For the text-containing cell, return its midpoint in (x, y) coordinate format. 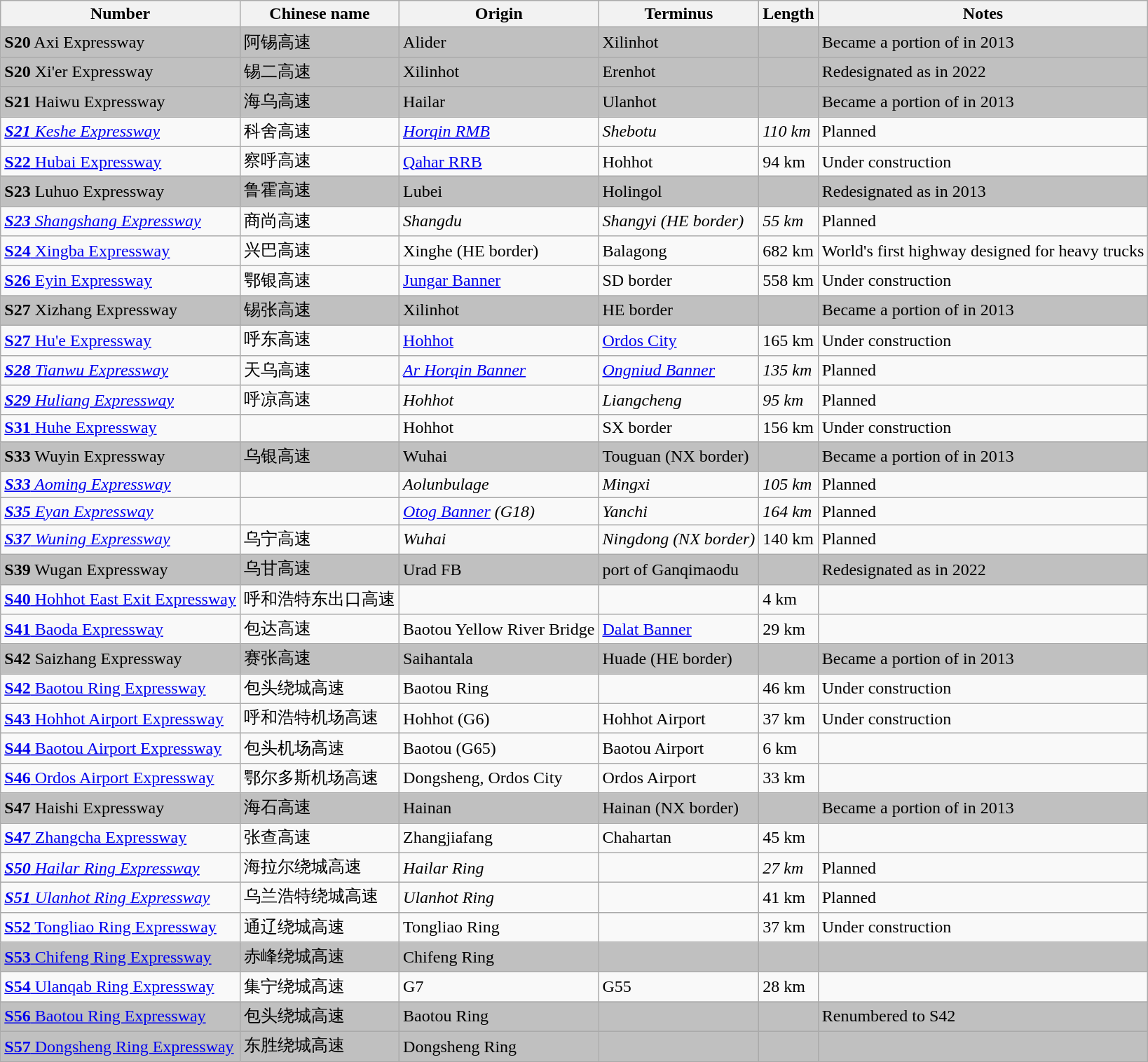
S21 Haiwu Expressway (121, 102)
G7 (499, 986)
鲁霍高速 (320, 192)
Redesignated as in 2013 (983, 192)
Dongsheng, Ordos City (499, 778)
Terminus (678, 14)
S21 Keshe Expressway (121, 132)
Aolunbulage (499, 485)
Chinese name (320, 14)
Mingxi (678, 485)
S37 Wuning Expressway (121, 539)
Baotou (G65) (499, 748)
呼东高速 (320, 340)
Ongniud Banner (678, 370)
集宁绕城高速 (320, 986)
S24 Xingba Expressway (121, 251)
HE border (678, 311)
55 km (788, 221)
110 km (788, 132)
S39 Wugan Expressway (121, 569)
S33 Aoming Expressway (121, 485)
S40 Hohhot East Exit Expressway (121, 600)
Alider (499, 42)
Qahar RRB (499, 161)
S44 Baotou Airport Expressway (121, 748)
Ulanhot (678, 102)
海乌高速 (320, 102)
682 km (788, 251)
兴巴高速 (320, 251)
S53 Chifeng Ring Expressway (121, 957)
张查高速 (320, 838)
135 km (788, 370)
Origin (499, 14)
海石高速 (320, 808)
S20 Axi Expressway (121, 42)
Length (788, 14)
Shangdu (499, 221)
Hohhot (G6) (499, 719)
46 km (788, 689)
赤峰绕城高速 (320, 957)
S27 Xizhang Expressway (121, 311)
Baotou Yellow River Bridge (499, 629)
Urad FB (499, 569)
S47 Zhangcha Expressway (121, 838)
Hainan (NX border) (678, 808)
Zhangjiafang (499, 838)
东胜绕城高速 (320, 1047)
S35 Eyan Expressway (121, 511)
S28 Tianwu Expressway (121, 370)
Hailar (499, 102)
呼和浩特东出口高速 (320, 600)
鄂尔多斯机场高速 (320, 778)
S43 Hohhot Airport Expressway (121, 719)
S29 Huliang Expressway (121, 401)
Renumbered to S42 (983, 1017)
27 km (788, 867)
Hailar Ring (499, 867)
Erenhot (678, 71)
S56 Baotou Ring Expressway (121, 1017)
Lubei (499, 192)
165 km (788, 340)
Liangcheng (678, 401)
S52 Tongliao Ring Expressway (121, 927)
Hainan (499, 808)
呼和浩特机场高速 (320, 719)
包达高速 (320, 629)
Ningdong (NX border) (678, 539)
Otog Banner (G18) (499, 511)
锡张高速 (320, 311)
呼凉高速 (320, 401)
Tongliao Ring (499, 927)
阿锡高速 (320, 42)
Xinghe (HE border) (499, 251)
Shangyi (HE border) (678, 221)
156 km (788, 428)
乌银高速 (320, 457)
S20 Xi'er Expressway (121, 71)
G55 (678, 986)
Touguan (NX border) (678, 457)
SX border (678, 428)
S54 Ulanqab Ring Expressway (121, 986)
S27 Hu'e Expressway (121, 340)
4 km (788, 600)
Ar Horqin Banner (499, 370)
Shebotu (678, 132)
通辽绕城高速 (320, 927)
S22 Hubai Expressway (121, 161)
Holingol (678, 192)
Ordos City (678, 340)
Notes (983, 14)
94 km (788, 161)
包头机场高速 (320, 748)
port of Ganqimaodu (678, 569)
S46 Ordos Airport Expressway (121, 778)
Yanchi (678, 511)
29 km (788, 629)
察呼高速 (320, 161)
Chifeng Ring (499, 957)
科舍高速 (320, 132)
164 km (788, 511)
Hohhot Airport (678, 719)
558 km (788, 280)
S47 Haishi Expressway (121, 808)
95 km (788, 401)
Jungar Banner (499, 280)
Horqin RMB (499, 132)
S23 Shangshang Expressway (121, 221)
Ordos Airport (678, 778)
S57 Dongsheng Ring Expressway (121, 1047)
S23 Luhuo Expressway (121, 192)
S50 Hailar Ring Expressway (121, 867)
World's first highway designed for heavy trucks (983, 251)
S42 Baotou Ring Expressway (121, 689)
乌甘高速 (320, 569)
天乌高速 (320, 370)
海拉尔绕城高速 (320, 867)
6 km (788, 748)
Number (121, 14)
Dalat Banner (678, 629)
锡二高速 (320, 71)
乌兰浩特绕城高速 (320, 898)
140 km (788, 539)
S33 Wuyin Expressway (121, 457)
乌宁高速 (320, 539)
Dongsheng Ring (499, 1047)
Balagong (678, 251)
Huade (HE border) (678, 658)
S41 Baoda Expressway (121, 629)
105 km (788, 485)
Saihantala (499, 658)
45 km (788, 838)
Chahartan (678, 838)
鄂银高速 (320, 280)
S51 Ulanhot Ring Expressway (121, 898)
S31 Huhe Expressway (121, 428)
Baotou Airport (678, 748)
33 km (788, 778)
28 km (788, 986)
S26 Eyin Expressway (121, 280)
41 km (788, 898)
SD border (678, 280)
Ulanhot Ring (499, 898)
S42 Saizhang Expressway (121, 658)
商尚高速 (320, 221)
赛张高速 (320, 658)
